Output the [x, y] coordinate of the center of the cell containing the given text.  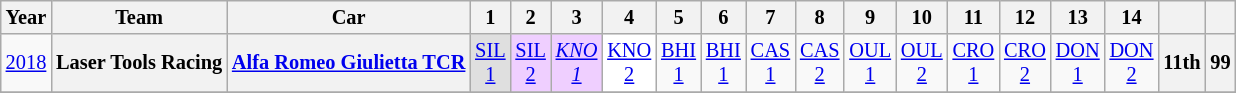
CAS1 [770, 63]
6 [724, 17]
SIL2 [530, 63]
SIL1 [490, 63]
Alfa Romeo Giulietta TCR [348, 63]
OUL1 [870, 63]
9 [870, 17]
3 [577, 17]
11 [974, 17]
8 [820, 17]
CRO2 [1025, 63]
5 [678, 17]
Car [348, 17]
CAS2 [820, 63]
10 [922, 17]
OUL2 [922, 63]
13 [1078, 17]
CRO1 [974, 63]
7 [770, 17]
2018 [26, 63]
4 [629, 17]
99 [1220, 63]
Team [139, 17]
14 [1132, 17]
DON2 [1132, 63]
Year [26, 17]
12 [1025, 17]
DON1 [1078, 63]
1 [490, 17]
Laser Tools Racing [139, 63]
2 [530, 17]
11th [1182, 63]
KNO2 [629, 63]
KNO1 [577, 63]
